Identify which cell holds the provided text, then report its [X, Y] central coordinate. 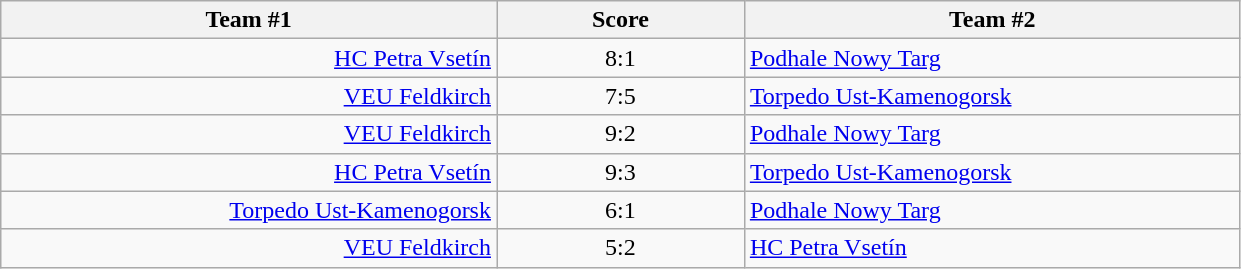
7:5 [620, 96]
Team #1 [249, 20]
8:1 [620, 58]
Team #2 [992, 20]
6:1 [620, 210]
9:2 [620, 134]
Score [620, 20]
5:2 [620, 248]
9:3 [620, 172]
